Extract the (X, Y) coordinate from the center of the cell holding the provided text.  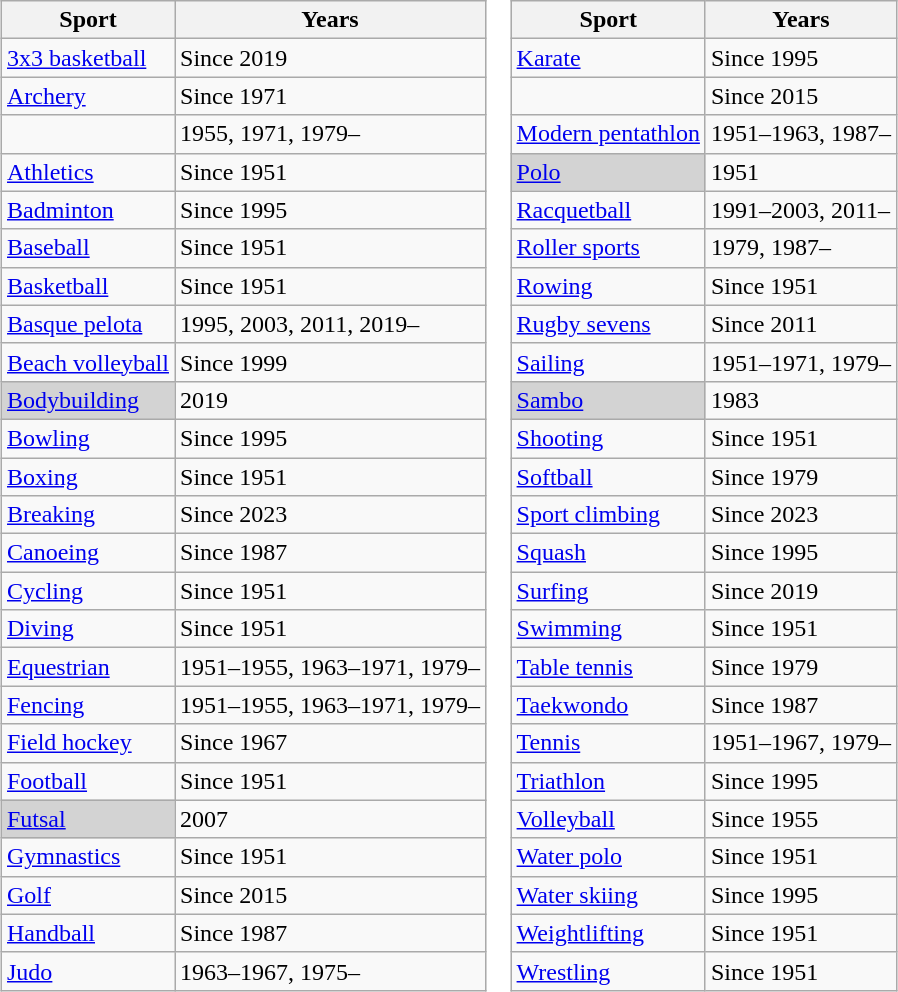
Modern pentathlon (608, 134)
Triathlon (608, 781)
Surfing (608, 591)
1955, 1971, 1979– (330, 134)
1963–1967, 1975– (330, 971)
Racquetball (608, 210)
Softball (608, 477)
Diving (88, 629)
Bowling (88, 438)
Wrestling (608, 971)
1995, 2003, 2011, 2019– (330, 324)
1991–2003, 2011– (800, 210)
Water polo (608, 857)
Sport climbing (608, 515)
3x3 basketball (88, 58)
Sailing (608, 362)
Rugby sevens (608, 324)
1951 (800, 172)
Taekwondo (608, 705)
Since 1971 (330, 96)
Boxing (88, 477)
Table tennis (608, 667)
Volleyball (608, 819)
Field hockey (88, 743)
Since 1955 (800, 819)
2007 (330, 819)
Sambo (608, 400)
Squash (608, 553)
Bodybuilding (88, 400)
1983 (800, 400)
Since 1967 (330, 743)
Futsal (88, 819)
Gymnastics (88, 857)
Swimming (608, 629)
Karate (608, 58)
Breaking (88, 515)
1979, 1987– (800, 248)
Tennis (608, 743)
2019 (330, 400)
Equestrian (88, 667)
Football (88, 781)
Fencing (88, 705)
Judo (88, 971)
Weightlifting (608, 933)
Since 2011 (800, 324)
Cycling (88, 591)
Golf (88, 895)
Archery (88, 96)
Water skiing (608, 895)
Basque pelota (88, 324)
Baseball (88, 248)
Athletics (88, 172)
Since 1999 (330, 362)
1951–1971, 1979– (800, 362)
Rowing (608, 286)
Canoeing (88, 553)
Basketball (88, 286)
Badminton (88, 210)
Shooting (608, 438)
Polo (608, 172)
Roller sports (608, 248)
Handball (88, 933)
1951–1963, 1987– (800, 134)
1951–1967, 1979– (800, 743)
Beach volleyball (88, 362)
